Pinpoint the cell where the given text exists, returning its (X, Y) midpoint coordinate. 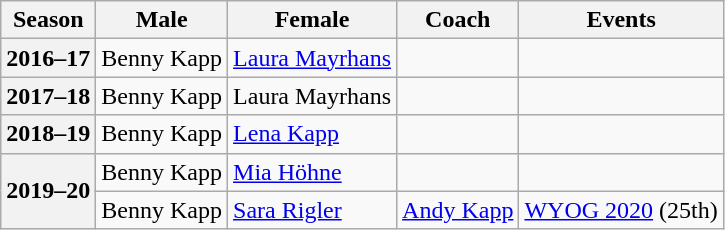
Season (48, 20)
Mia Höhne (312, 172)
WYOG 2020 (25th) (621, 210)
2019–20 (48, 191)
Andy Kapp (458, 210)
Lena Kapp (312, 134)
Coach (458, 20)
Sara Rigler (312, 210)
2016–17 (48, 58)
Female (312, 20)
2018–19 (48, 134)
2017–18 (48, 96)
Male (162, 20)
Events (621, 20)
